Search for the cell housing the specified text and yield its (x, y) center coordinate. 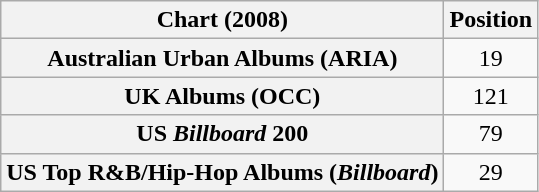
Australian Urban Albums (ARIA) (222, 58)
Position (491, 20)
19 (491, 58)
UK Albums (OCC) (222, 96)
29 (491, 172)
US Billboard 200 (222, 134)
Chart (2008) (222, 20)
US Top R&B/Hip-Hop Albums (Billboard) (222, 172)
79 (491, 134)
121 (491, 96)
